Find where the given text appears and provide that cell's center as [X, Y] coordinate. 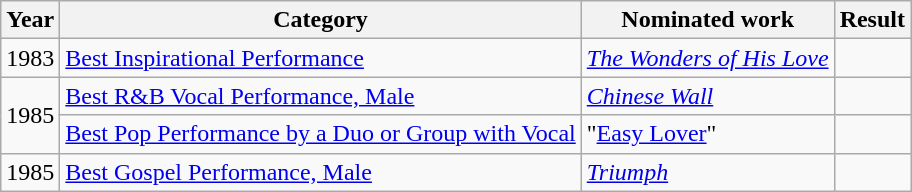
Nominated work [708, 20]
Best Inspirational Performance [320, 58]
Best Gospel Performance, Male [320, 172]
Year [30, 20]
1983 [30, 58]
Chinese Wall [708, 96]
Best Pop Performance by a Duo or Group with Vocal [320, 134]
Triumph [708, 172]
Category [320, 20]
The Wonders of His Love [708, 58]
Best R&B Vocal Performance, Male [320, 96]
Result [872, 20]
"Easy Lover" [708, 134]
